Return (x, y) of the center of cell containing provided text 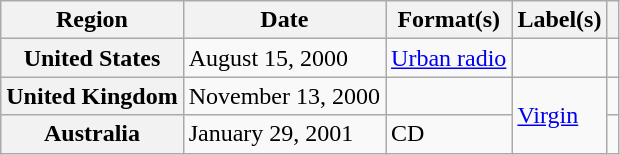
CD (449, 134)
United Kingdom (92, 96)
November 13, 2000 (284, 96)
Format(s) (449, 20)
Date (284, 20)
Label(s) (560, 20)
United States (92, 58)
August 15, 2000 (284, 58)
Virgin (560, 115)
January 29, 2001 (284, 134)
Urban radio (449, 58)
Region (92, 20)
Australia (92, 134)
